For the text-containing cell, return its midpoint in (X, Y) coordinate format. 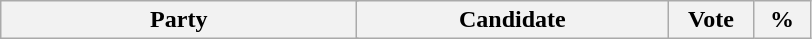
% (782, 20)
Party (179, 20)
Vote (711, 20)
Candidate (512, 20)
